Scan for the cell matching the given text and deliver its [X, Y] coordinate at center. 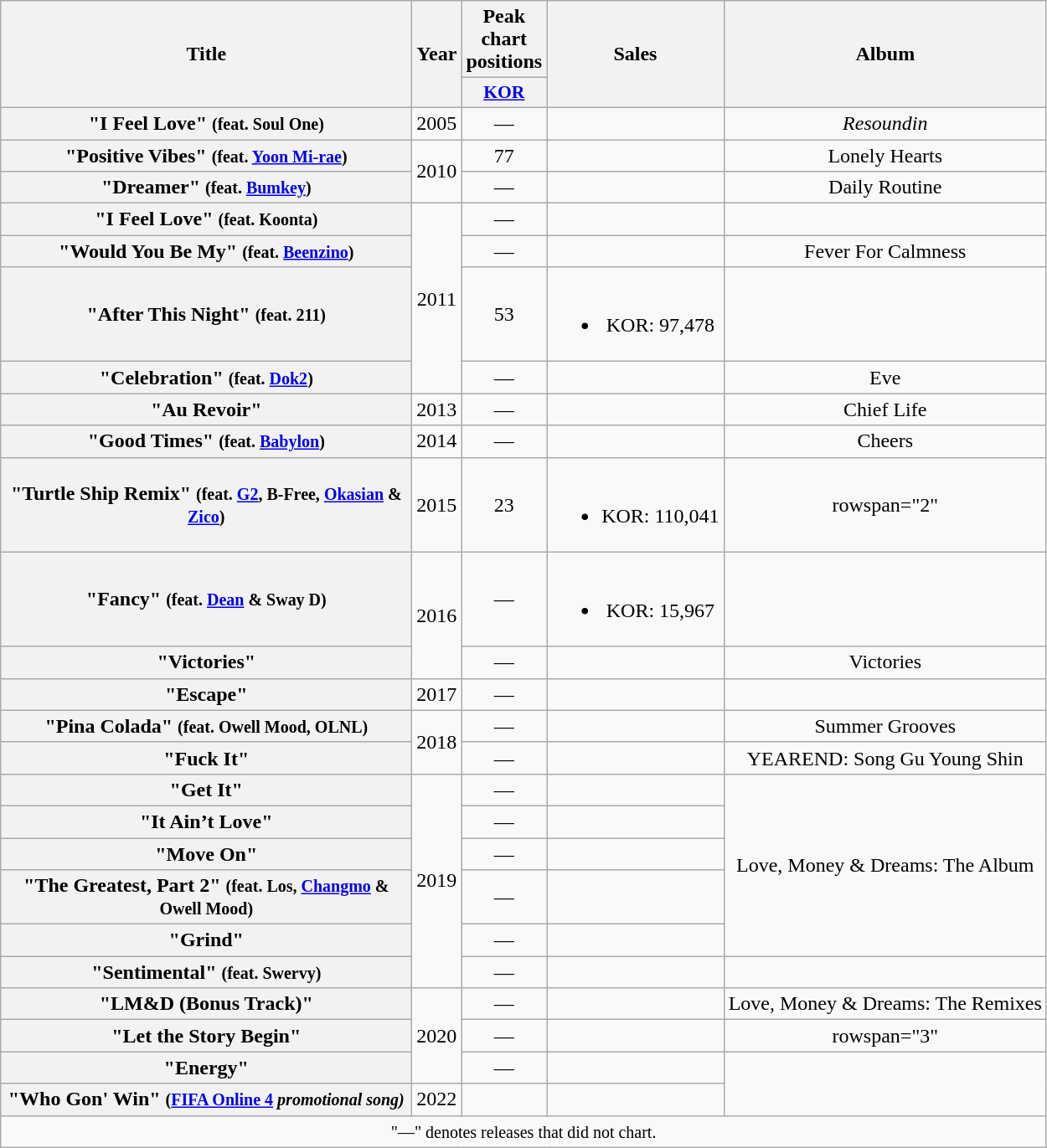
"Grind" [206, 940]
"Would You Be My" (feat. Beenzino) [206, 251]
53 [504, 315]
2014 [437, 441]
23 [504, 504]
Sales [636, 54]
"After This Night" (feat. 211) [206, 315]
2018 [437, 742]
2020 [437, 1036]
YEAREND: Song Gu Young Shin [885, 758]
77 [504, 155]
"Victories" [206, 662]
"Pina Colada" (feat. Owell Mood, OLNL) [206, 726]
"Good Times" (feat. Babylon) [206, 441]
"Au Revoir" [206, 409]
Daily Routine [885, 188]
2015 [437, 504]
"LM&D (Bonus Track)" [206, 1004]
"Who Gon' Win" (FIFA Online 4 promotional song) [206, 1099]
"Move On" [206, 853]
"Positive Vibes" (feat. Yoon Mi-rae) [206, 155]
Chief Life [885, 409]
"Fancy" (feat. Dean & Sway D) [206, 600]
Fever For Calmness [885, 251]
Resoundin [885, 123]
Love, Money & Dreams: The Remixes [885, 1004]
2011 [437, 298]
"Sentimental" (feat. Swervy) [206, 972]
2013 [437, 409]
2016 [437, 615]
"Fuck It" [206, 758]
2005 [437, 123]
Cheers [885, 441]
Love, Money & Dreams: The Album [885, 864]
Eve [885, 378]
"Dreamer" (feat. Bumkey) [206, 188]
KOR [504, 93]
Title [206, 54]
KOR: 97,478 [636, 315]
"Energy" [206, 1068]
Summer Grooves [885, 726]
Year [437, 54]
"I Feel Love" (feat. Soul One) [206, 123]
"Escape" [206, 694]
"—" denotes releases that did not chart. [524, 1131]
2017 [437, 694]
Album [885, 54]
"It Ain’t Love" [206, 821]
Victories [885, 662]
2019 [437, 881]
"Let the Story Begin" [206, 1036]
Peak chart positions [504, 39]
"Get It" [206, 790]
rowspan="2" [885, 504]
KOR: 110,041 [636, 504]
KOR: 15,967 [636, 600]
"The Greatest, Part 2" (feat. Los, Changmo & Owell Mood) [206, 898]
2022 [437, 1099]
"Celebration" (feat. Dok2) [206, 378]
"Turtle Ship Remix" (feat. G2, B-Free, Okasian & Zico) [206, 504]
rowspan="3" [885, 1036]
"I Feel Love" (feat. Koonta) [206, 219]
Lonely Hearts [885, 155]
2010 [437, 171]
